Output the [x, y] coordinate of the center of the cell containing the given text.  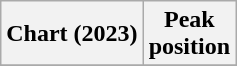
Chart (2023) [72, 34]
Peakposition [189, 34]
